Pinpoint the cell where the given text exists, returning its [X, Y] midpoint coordinate. 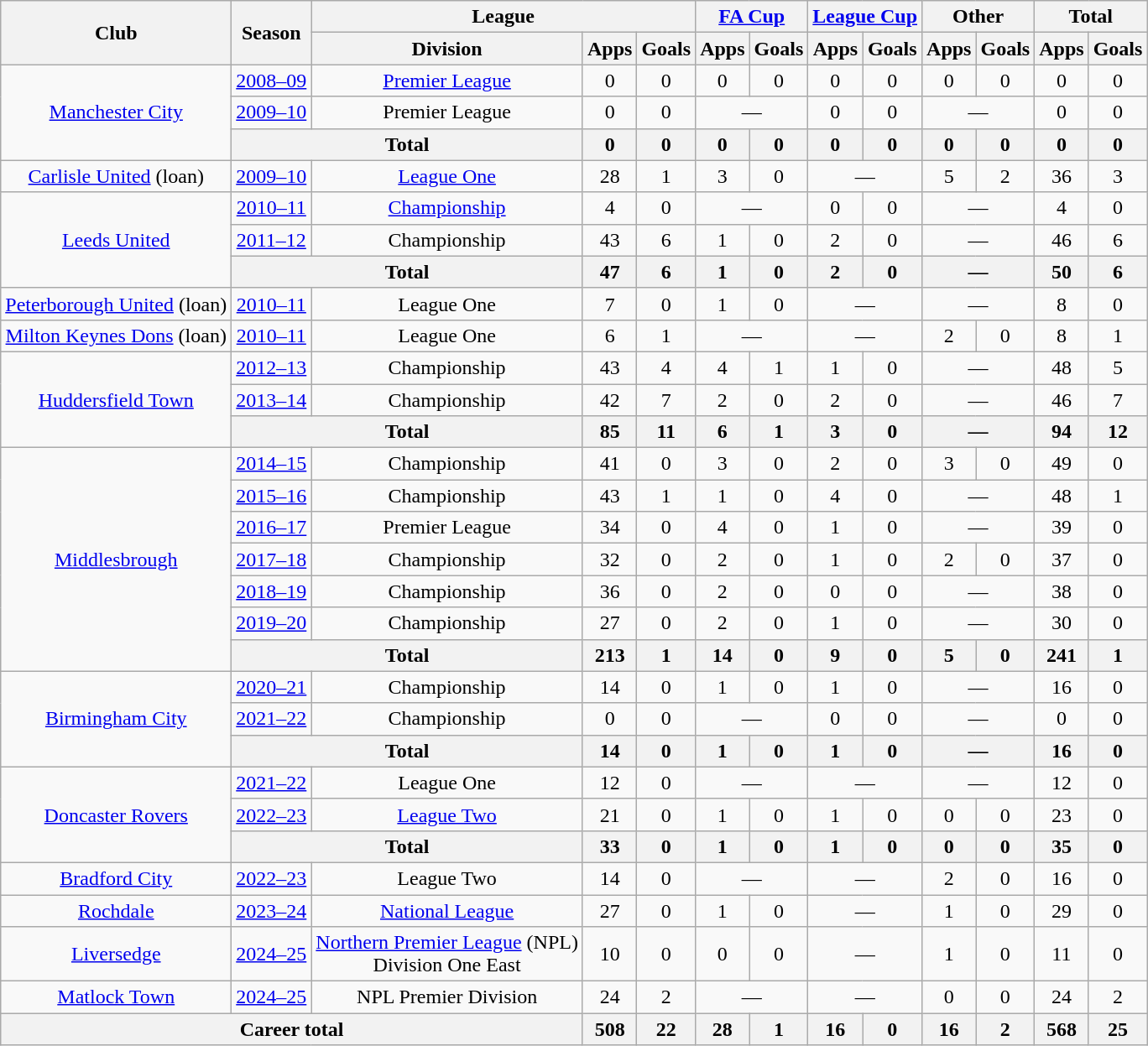
241 [1062, 655]
2019–20 [272, 623]
50 [1062, 272]
10 [609, 955]
85 [609, 432]
32 [609, 559]
Liversedge [116, 955]
Birmingham City [116, 719]
2008–09 [272, 81]
41 [609, 464]
2014–15 [272, 464]
213 [609, 655]
Leeds United [116, 240]
Division [447, 49]
2020–21 [272, 687]
Career total [292, 1029]
33 [609, 846]
2018–19 [272, 591]
Bradford City [116, 878]
FA Cup [752, 17]
37 [1062, 559]
Milton Keynes Dons (loan) [116, 336]
49 [1062, 464]
2017–18 [272, 559]
National League [447, 910]
25 [1118, 1029]
29 [1062, 910]
508 [609, 1029]
23 [1062, 814]
2013–14 [272, 400]
2011–12 [272, 240]
568 [1062, 1029]
34 [609, 528]
2012–13 [272, 367]
21 [609, 814]
Northern Premier League (NPL)Division One East [447, 955]
Middlesbrough [116, 559]
94 [1062, 432]
22 [666, 1029]
9 [836, 655]
38 [1062, 591]
47 [609, 272]
Season [272, 33]
NPL Premier Division [447, 997]
2015–16 [272, 496]
League Cup [865, 17]
Manchester City [116, 112]
39 [1062, 528]
League [504, 17]
Huddersfield Town [116, 399]
35 [1062, 846]
Rochdale [116, 910]
2016–17 [272, 528]
Carlisle United (loan) [116, 176]
Peterborough United (loan) [116, 304]
Other [978, 17]
2023–24 [272, 910]
Matlock Town [116, 997]
30 [1062, 623]
42 [609, 400]
Club [116, 33]
Doncaster Rovers [116, 814]
